Determine the (x, y) coordinate at the center of the cell enclosing the given text.  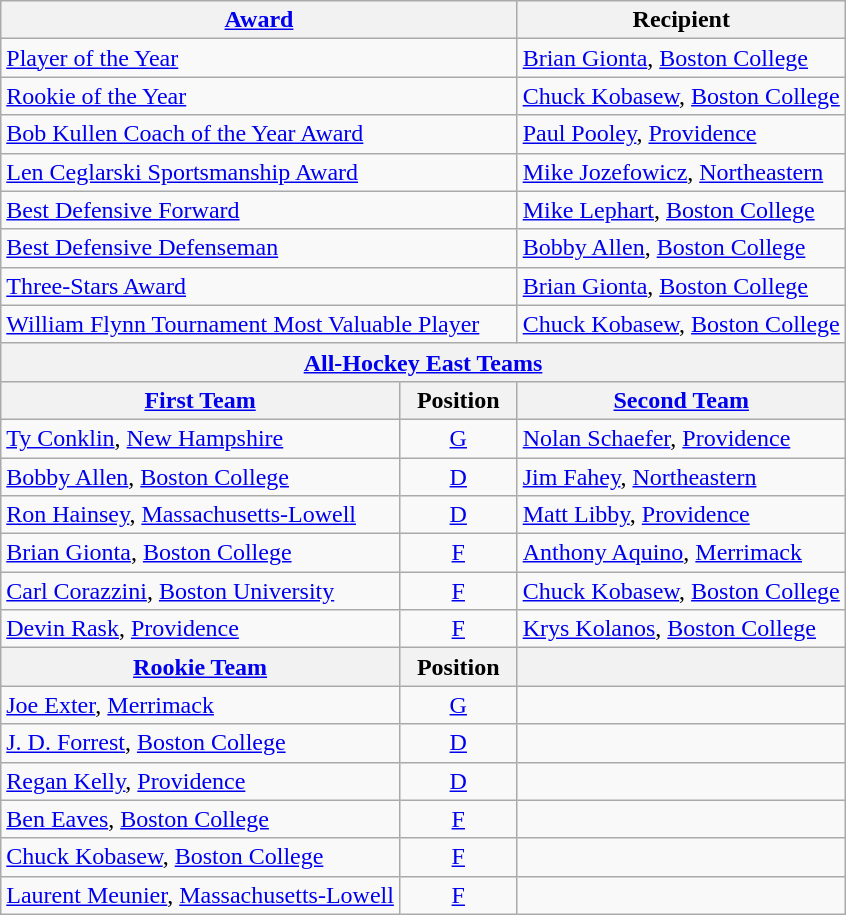
Devin Rask, Providence (200, 629)
Ron Hainsey, Massachusetts-Lowell (200, 515)
Nolan Schaefer, Providence (681, 438)
Joe Exter, Merrimack (200, 705)
First Team (200, 400)
Bob Kullen Coach of the Year Award (259, 134)
Anthony Aquino, Merrimack (681, 553)
Mike Jozefowicz, Northeastern (681, 172)
Award (259, 20)
Second Team (681, 400)
Mike Lephart, Boston College (681, 210)
Matt Libby, Providence (681, 515)
Ty Conklin, New Hampshire (200, 438)
Carl Corazzini, Boston University (200, 591)
Len Ceglarski Sportsmanship Award (259, 172)
J. D. Forrest, Boston College (200, 743)
All-Hockey East Teams (424, 362)
Krys Kolanos, Boston College (681, 629)
William Flynn Tournament Most Valuable Player (259, 324)
Rookie of the Year (259, 96)
Jim Fahey, Northeastern (681, 477)
Laurent Meunier, Massachusetts-Lowell (200, 895)
Three-Stars Award (259, 286)
Regan Kelly, Providence (200, 781)
Ben Eaves, Boston College (200, 819)
Best Defensive Defenseman (259, 248)
Player of the Year (259, 58)
Recipient (681, 20)
Best Defensive Forward (259, 210)
Paul Pooley, Providence (681, 134)
Rookie Team (200, 667)
